Extract the (x, y) coordinate from the center of the cell holding the provided text.  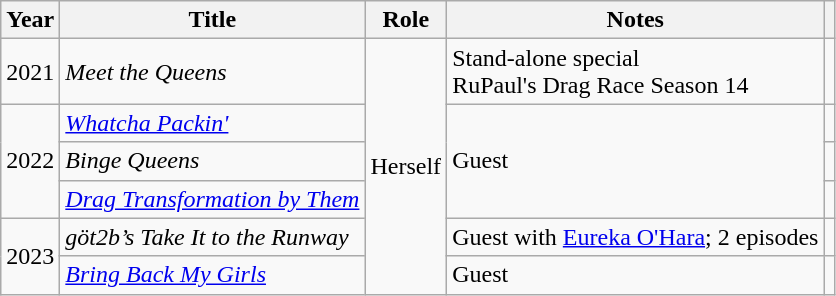
Whatcha Packin' (212, 123)
Notes (636, 20)
Drag Transformation by Them (212, 199)
2023 (30, 256)
Meet the Queens (212, 72)
Guest with Eureka O'Hara; 2 episodes (636, 237)
Herself (406, 166)
Binge Queens (212, 161)
2021 (30, 72)
Role (406, 20)
göt2b’s Take It to the Runway (212, 237)
Stand-alone specialRuPaul's Drag Race Season 14 (636, 72)
2022 (30, 161)
Bring Back My Girls (212, 275)
Year (30, 20)
Title (212, 20)
